From the cell containing the given text, extract its center point as (X, Y) coordinate. 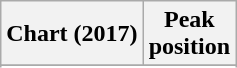
Chart (2017) (72, 34)
Peakposition (189, 34)
